Provide the [x, y] coordinate of the cell's center where the given text is located.  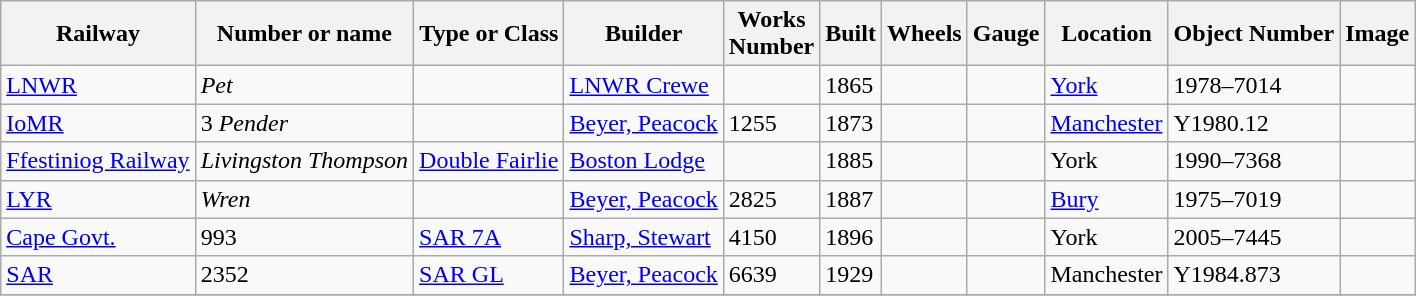
1885 [851, 161]
6639 [771, 275]
Ffestiniog Railway [98, 161]
Location [1106, 34]
1896 [851, 237]
Number or name [304, 34]
Livingston Thompson [304, 161]
Wheels [924, 34]
Double Fairlie [489, 161]
Built [851, 34]
Pet [304, 85]
Gauge [1006, 34]
3 Pender [304, 123]
IoMR [98, 123]
Cape Govt. [98, 237]
Image [1378, 34]
1990–7368 [1254, 161]
SAR 7A [489, 237]
2352 [304, 275]
Y1984.873 [1254, 275]
Sharp, Stewart [644, 237]
Object Number [1254, 34]
2005–7445 [1254, 237]
1873 [851, 123]
Bury [1106, 199]
1865 [851, 85]
Boston Lodge [644, 161]
1255 [771, 123]
Wren [304, 199]
Type or Class [489, 34]
SAR GL [489, 275]
1887 [851, 199]
Y1980.12 [1254, 123]
LYR [98, 199]
SAR [98, 275]
WorksNumber [771, 34]
1978–7014 [1254, 85]
1975–7019 [1254, 199]
2825 [771, 199]
Railway [98, 34]
LNWR Crewe [644, 85]
1929 [851, 275]
993 [304, 237]
Builder [644, 34]
4150 [771, 237]
LNWR [98, 85]
